Return the (x, y) coordinate for the center point of the cell that contains the specified text.  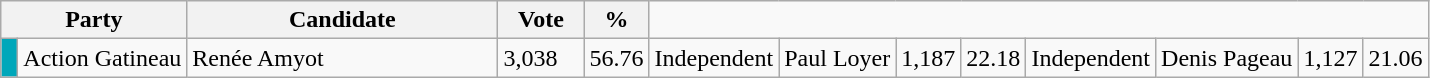
1,127 (1330, 58)
3,038 (541, 58)
Vote (541, 20)
21.06 (1396, 58)
22.18 (994, 58)
Party (94, 20)
56.76 (616, 58)
Renée Amyot (342, 58)
Denis Pageau (1227, 58)
1,187 (928, 58)
Paul Loyer (838, 58)
% (616, 20)
Action Gatineau (102, 58)
Candidate (342, 20)
